Pinpoint the cell where the given text exists, returning its (X, Y) midpoint coordinate. 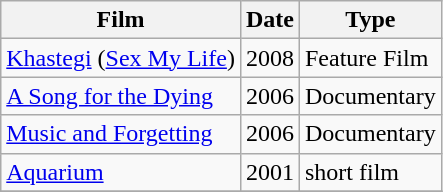
Aquarium (121, 172)
Khastegi (Sex My Life) (121, 58)
Type (370, 20)
short film (370, 172)
2001 (270, 172)
A Song for the Dying (121, 96)
Film (121, 20)
2008 (270, 58)
Feature Film (370, 58)
Music and Forgetting (121, 134)
Date (270, 20)
